Output the [x, y] coordinate of the center of the cell containing the given text.  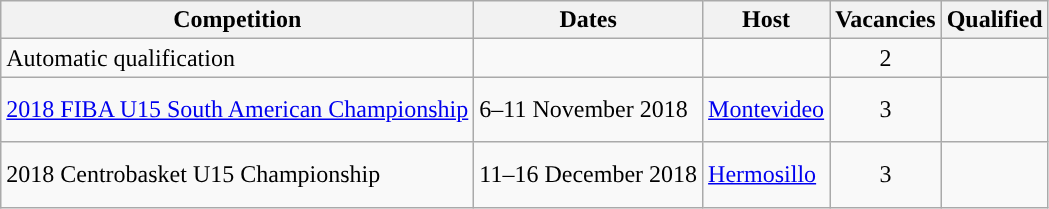
2018 Centrobasket U15 Championship [238, 174]
Competition [238, 20]
2 [886, 58]
Dates [588, 20]
6–11 November 2018 [588, 110]
Montevideo [766, 110]
Hermosillo [766, 174]
Host [766, 20]
Automatic qualification [238, 58]
2018 FIBA U15 South American Championship [238, 110]
Vacancies [886, 20]
Qualified [994, 20]
11–16 December 2018 [588, 174]
